Return the (x, y) coordinate for the center point of the cell that contains the specified text.  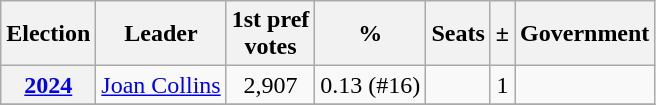
1 (502, 85)
Joan Collins (161, 85)
0.13 (#16) (370, 85)
Election (48, 34)
% (370, 34)
2024 (48, 85)
Seats (458, 34)
Leader (161, 34)
2,907 (270, 85)
Government (585, 34)
1st prefvotes (270, 34)
± (502, 34)
